Pinpoint the cell where the given text exists, returning its (X, Y) midpoint coordinate. 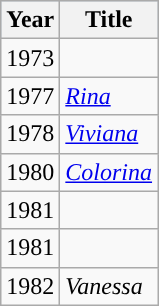
1977 (30, 96)
1980 (30, 172)
Rina (109, 96)
1982 (30, 286)
Title (109, 20)
Colorina (109, 172)
1978 (30, 134)
Viviana (109, 134)
Year (30, 20)
Vanessa (109, 286)
1973 (30, 58)
